Return [x, y] of the center of cell containing provided text 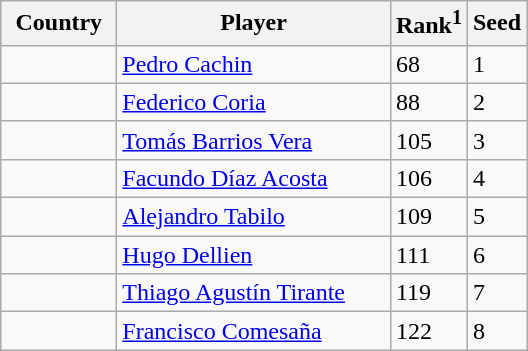
Facundo Díaz Acosta [254, 178]
111 [428, 255]
7 [496, 293]
Federico Coria [254, 102]
Tomás Barrios Vera [254, 140]
68 [428, 64]
3 [496, 140]
88 [428, 102]
Seed [496, 24]
Country [59, 24]
106 [428, 178]
4 [496, 178]
2 [496, 102]
8 [496, 331]
Rank1 [428, 24]
1 [496, 64]
Pedro Cachin [254, 64]
Francisco Comesaña [254, 331]
Alejandro Tabilo [254, 217]
6 [496, 255]
5 [496, 217]
Hugo Dellien [254, 255]
Thiago Agustín Tirante [254, 293]
119 [428, 293]
109 [428, 217]
122 [428, 331]
105 [428, 140]
Player [254, 24]
